Return [x, y] of the center of cell containing provided text 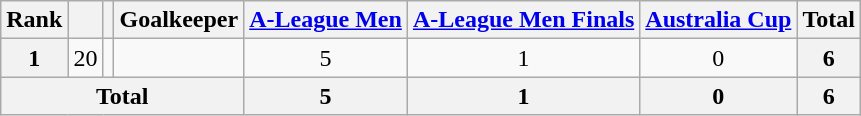
Australia Cup [718, 20]
Rank [34, 20]
A-League Men [326, 20]
A-League Men Finals [523, 20]
Goalkeeper [179, 20]
20 [86, 58]
